Search for the cell housing the specified text and yield its [X, Y] center coordinate. 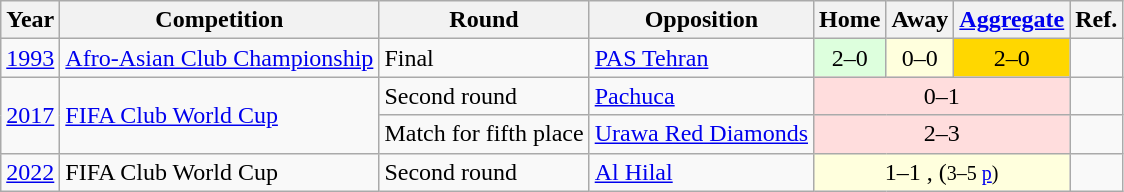
Final [484, 58]
Pachuca [701, 96]
1993 [30, 58]
1–1 , (3–5 p) [942, 172]
Afro-Asian Club Championship [220, 58]
2017 [30, 115]
Home [850, 20]
Aggregate [1012, 20]
Year [30, 20]
2022 [30, 172]
2–3 [942, 134]
PAS Tehran [701, 58]
0–0 [920, 58]
Away [920, 20]
Al Hilal [701, 172]
Urawa Red Diamonds [701, 134]
Competition [220, 20]
Ref. [1096, 20]
Opposition [701, 20]
Match for fifth place [484, 134]
0–1 [942, 96]
Round [484, 20]
